Pinpoint the cell where the given text exists, returning its (X, Y) midpoint coordinate. 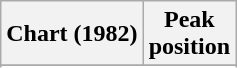
Peakposition (189, 34)
Chart (1982) (72, 34)
